Search for the cell housing the specified text and yield its [X, Y] center coordinate. 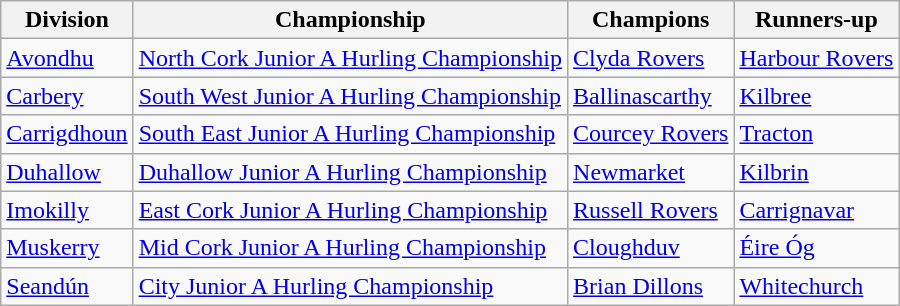
Muskerry [67, 248]
Championship [350, 20]
City Junior A Hurling Championship [350, 286]
Seandún [67, 286]
Kilbrin [816, 172]
Clyda Rovers [651, 58]
Éire Óg [816, 248]
Mid Cork Junior A Hurling Championship [350, 248]
Avondhu [67, 58]
Kilbree [816, 96]
Brian Dillons [651, 286]
Imokilly [67, 210]
Division [67, 20]
East Cork Junior A Hurling Championship [350, 210]
Russell Rovers [651, 210]
Ballinascarthy [651, 96]
Newmarket [651, 172]
Whitechurch [816, 286]
Carrignavar [816, 210]
Courcey Rovers [651, 134]
Harbour Rovers [816, 58]
Duhallow Junior A Hurling Championship [350, 172]
Carbery [67, 96]
Runners-up [816, 20]
Cloughduv [651, 248]
South West Junior A Hurling Championship [350, 96]
Tracton [816, 134]
North Cork Junior A Hurling Championship [350, 58]
Duhallow [67, 172]
Champions [651, 20]
South East Junior A Hurling Championship [350, 134]
Carrigdhoun [67, 134]
